Provide the (X, Y) coordinate of the cell's center where the given text is located.  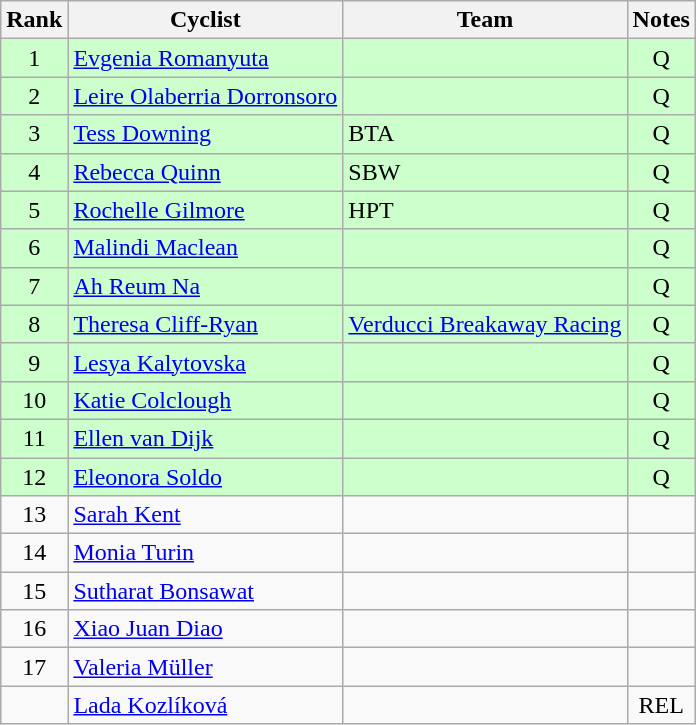
11 (34, 438)
12 (34, 477)
14 (34, 553)
7 (34, 286)
SBW (485, 172)
Evgenia Romanyuta (206, 58)
HPT (485, 210)
Notes (661, 20)
2 (34, 96)
8 (34, 324)
Tess Downing (206, 134)
BTA (485, 134)
Valeria Müller (206, 667)
Monia Turin (206, 553)
REL (661, 705)
Lesya Kalytovska (206, 362)
Lada Kozlíková (206, 705)
6 (34, 248)
Malindi Maclean (206, 248)
17 (34, 667)
Ellen van Dijk (206, 438)
Rochelle Gilmore (206, 210)
Verducci Breakaway Racing (485, 324)
1 (34, 58)
Sutharat Bonsawat (206, 591)
3 (34, 134)
Ah Reum Na (206, 286)
Katie Colclough (206, 400)
16 (34, 629)
Cyclist (206, 20)
4 (34, 172)
15 (34, 591)
Theresa Cliff-Ryan (206, 324)
13 (34, 515)
Sarah Kent (206, 515)
10 (34, 400)
5 (34, 210)
Xiao Juan Diao (206, 629)
Team (485, 20)
Rebecca Quinn (206, 172)
Leire Olaberria Dorronsoro (206, 96)
9 (34, 362)
Rank (34, 20)
Eleonora Soldo (206, 477)
